Determine the (x, y) coordinate at the center of the cell enclosing the given text.  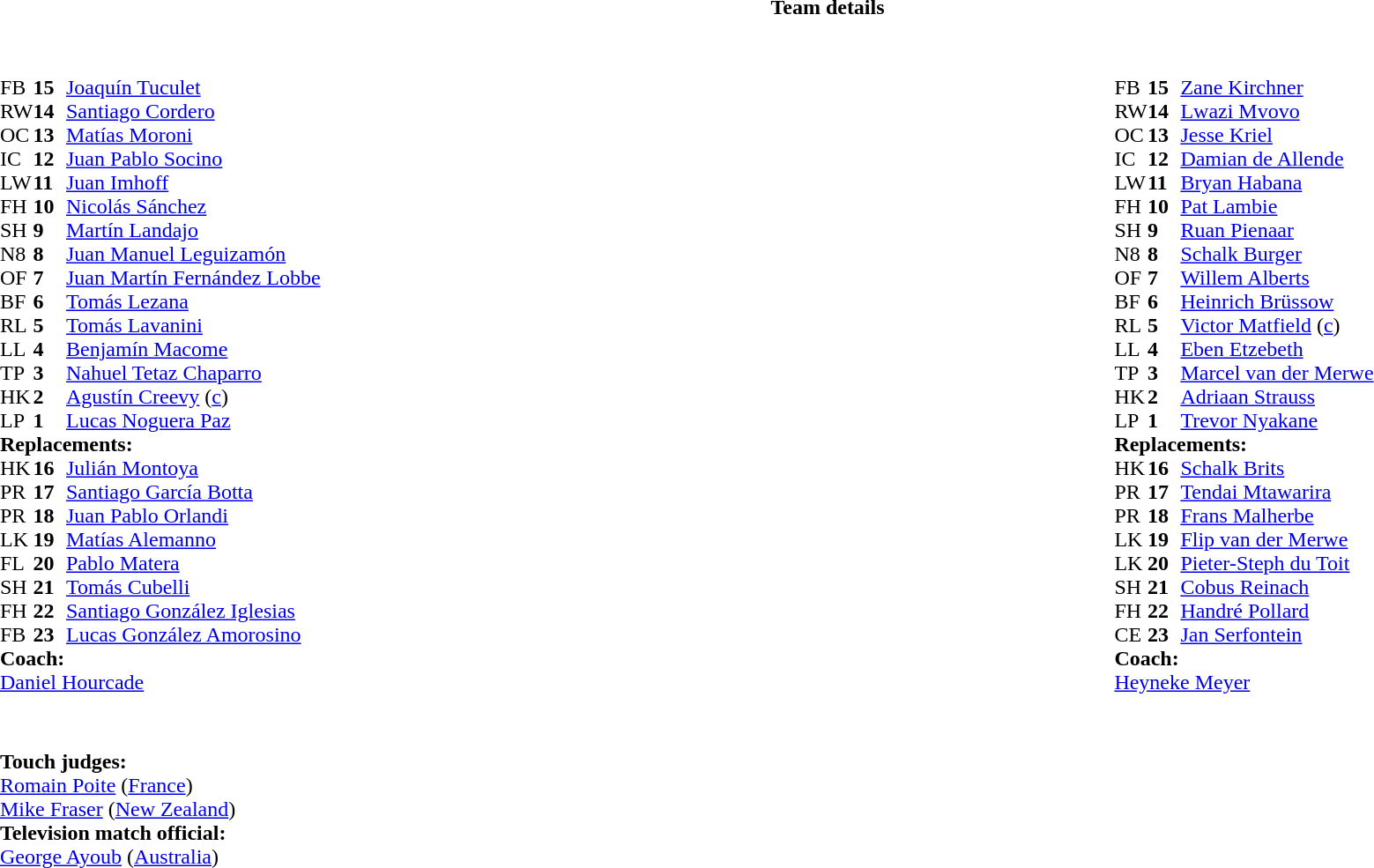
Julián Montoya (194, 469)
Schalk Burger (1276, 254)
Joaquín Tuculet (194, 88)
Jesse Kriel (1276, 136)
Ruan Pienaar (1276, 231)
Agustín Creevy (c) (194, 397)
Nicolás Sánchez (194, 206)
Flip van der Merwe (1276, 539)
Benjamín Macome (194, 349)
Daniel Hourcade (160, 682)
Bryan Habana (1276, 183)
Pieter-Steph du Toit (1276, 564)
Willem Alberts (1276, 278)
Tomás Lavanini (194, 326)
Eben Etzebeth (1276, 349)
Juan Pablo Socino (194, 159)
Zane Kirchner (1276, 88)
Tomás Lezana (194, 301)
Lwazi Mvovo (1276, 111)
Damian de Allende (1276, 159)
Lucas González Amorosino (194, 634)
Handré Pollard (1276, 612)
Heyneke Meyer (1244, 682)
Martín Landajo (194, 231)
Adriaan Strauss (1276, 397)
Juan Pablo Orlandi (194, 516)
Tomás Cubelli (194, 587)
Santiago Cordero (194, 111)
Juan Martín Fernández Lobbe (194, 278)
Frans Malherbe (1276, 516)
Schalk Brits (1276, 469)
Victor Matfield (c) (1276, 326)
CE (1131, 634)
Matías Alemanno (194, 539)
FL (17, 564)
Heinrich Brüssow (1276, 301)
Marcel van der Merwe (1276, 374)
Santiago González Iglesias (194, 612)
Trevor Nyakane (1276, 421)
Nahuel Tetaz Chaparro (194, 374)
Juan Manuel Leguizamón (194, 254)
Santiago García Botta (194, 492)
Cobus Reinach (1276, 587)
Matías Moroni (194, 136)
Jan Serfontein (1276, 634)
Pablo Matera (194, 564)
Tendai Mtawarira (1276, 492)
Pat Lambie (1276, 206)
Juan Imhoff (194, 183)
Lucas Noguera Paz (194, 421)
